For the text-containing cell, return its midpoint in [X, Y] coordinate format. 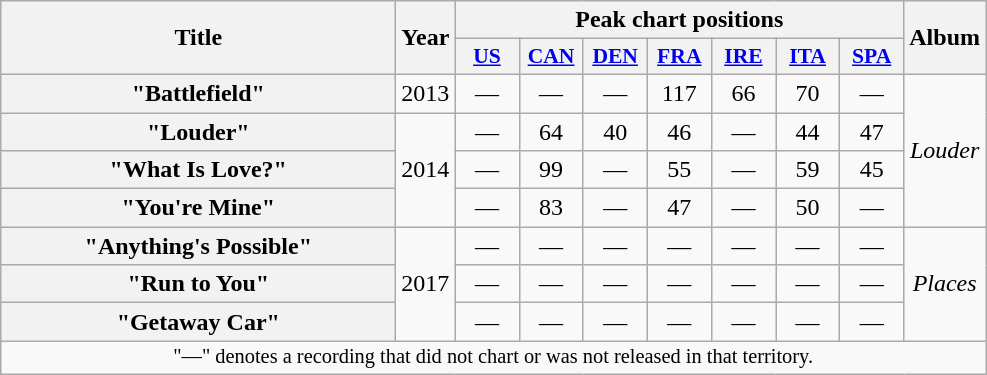
CAN [551, 57]
Album [945, 38]
"What Is Love?" [198, 170]
Places [945, 284]
117 [679, 93]
46 [679, 131]
64 [551, 131]
Peak chart positions [680, 20]
"You're Mine" [198, 208]
50 [808, 208]
"Battlefield" [198, 93]
"Louder" [198, 131]
US [487, 57]
"Run to You" [198, 284]
2017 [426, 284]
59 [808, 170]
2013 [426, 93]
Title [198, 38]
"—" denotes a recording that did not chart or was not released in that territory. [494, 358]
45 [872, 170]
SPA [872, 57]
FRA [679, 57]
Louder [945, 150]
99 [551, 170]
Year [426, 38]
ITA [808, 57]
"Anything's Possible" [198, 246]
"Getaway Car" [198, 322]
55 [679, 170]
83 [551, 208]
IRE [743, 57]
70 [808, 93]
2014 [426, 169]
66 [743, 93]
44 [808, 131]
DEN [615, 57]
40 [615, 131]
